Capture the cell that displays the provided text and extract its [X, Y] central coordinate. 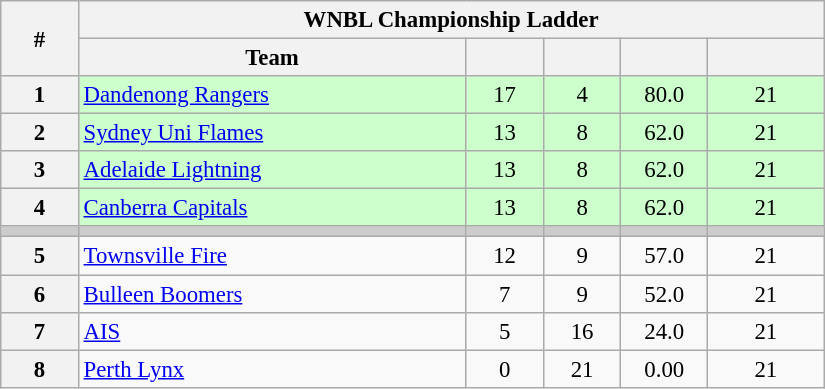
Townsville Fire [272, 256]
52.0 [664, 294]
Team [272, 58]
Adelaide Lightning [272, 170]
0.00 [664, 369]
Dandenong Rangers [272, 95]
Bulleen Boomers [272, 294]
17 [505, 95]
6 [40, 294]
# [40, 38]
3 [40, 170]
AIS [272, 331]
12 [505, 256]
0 [505, 369]
Canberra Capitals [272, 208]
80.0 [664, 95]
WNBL Championship Ladder [451, 20]
2 [40, 133]
Sydney Uni Flames [272, 133]
Perth Lynx [272, 369]
1 [40, 95]
24.0 [664, 331]
57.0 [664, 256]
16 [582, 331]
